Determine the (x, y) coordinate at the center of the cell enclosing the given text.  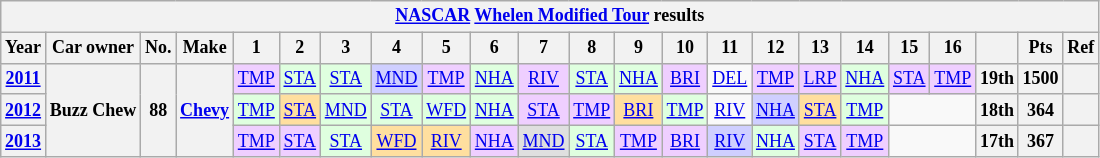
367 (1040, 140)
1 (256, 48)
10 (685, 48)
DEL (730, 78)
11 (730, 48)
Car owner (92, 48)
19th (998, 78)
Pts (1040, 48)
14 (865, 48)
3 (346, 48)
2012 (24, 110)
6 (494, 48)
Make (205, 48)
13 (820, 48)
88 (158, 110)
Buzz Chew (92, 110)
364 (1040, 110)
LRP (820, 78)
17th (998, 140)
2 (300, 48)
18th (998, 110)
Year (24, 48)
2011 (24, 78)
1500 (1040, 78)
No. (158, 48)
Chevy (205, 110)
4 (396, 48)
9 (639, 48)
Ref (1081, 48)
15 (910, 48)
12 (776, 48)
7 (544, 48)
16 (953, 48)
NASCAR Whelen Modified Tour results (550, 16)
8 (592, 48)
5 (446, 48)
2013 (24, 140)
